Find where the given text appears and provide that cell's center as (X, Y) coordinate. 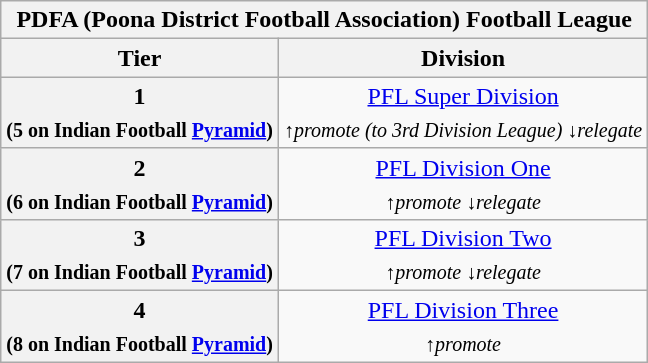
Tier (140, 58)
3(7 on Indian Football Pyramid) (140, 256)
Division (462, 58)
2(6 on Indian Football Pyramid) (140, 184)
PFL Division Three↑promote (462, 326)
4(8 on Indian Football Pyramid) (140, 326)
PFL Super Division↑promote (to 3rd Division League) ↓relegate (462, 112)
PFL Division One↑promote ↓relegate (462, 184)
PDFA (Poona District Football Association) Football League (324, 20)
1(5 on Indian Football Pyramid) (140, 112)
PFL Division Two↑promote ↓relegate (462, 256)
